Identify which cell holds the provided text, then report its (X, Y) central coordinate. 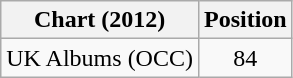
Chart (2012) (100, 20)
84 (245, 58)
UK Albums (OCC) (100, 58)
Position (245, 20)
